Pinpoint the cell where the given text exists, returning its [X, Y] midpoint coordinate. 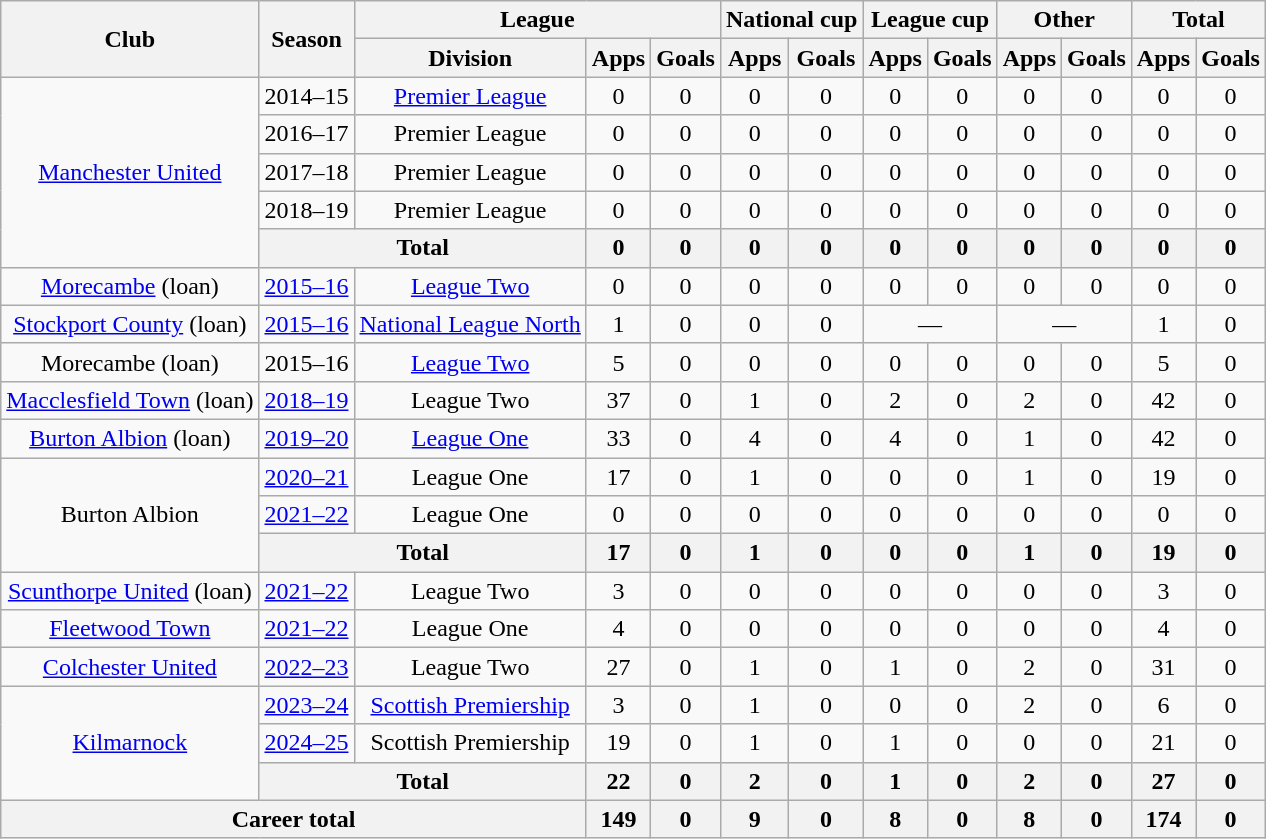
174 [1163, 819]
National cup [791, 20]
6 [1163, 705]
League cup [930, 20]
149 [618, 819]
2019–20 [306, 438]
Fleetwood Town [130, 629]
33 [618, 438]
31 [1163, 667]
Stockport County (loan) [130, 324]
National League North [470, 324]
Season [306, 39]
2016–17 [306, 134]
2022–23 [306, 667]
Manchester United [130, 172]
Other [1064, 20]
9 [754, 819]
Kilmarnock [130, 743]
2020–21 [306, 477]
League [537, 20]
2023–24 [306, 705]
Macclesfield Town (loan) [130, 400]
Burton Albion (loan) [130, 438]
Club [130, 39]
Division [470, 58]
22 [618, 781]
2017–18 [306, 172]
21 [1163, 743]
Scunthorpe United (loan) [130, 591]
Career total [294, 819]
2014–15 [306, 96]
37 [618, 400]
Colchester United [130, 667]
Burton Albion [130, 515]
2024–25 [306, 743]
